Search for the cell housing the specified text and yield its (X, Y) center coordinate. 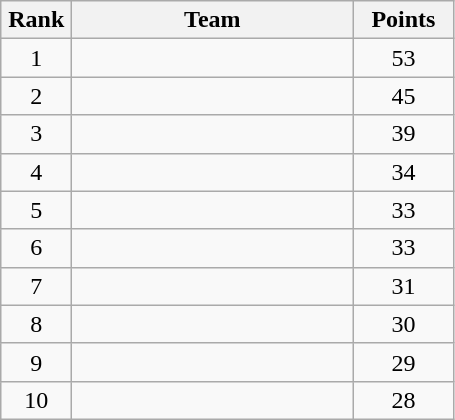
2 (36, 96)
28 (404, 400)
30 (404, 324)
29 (404, 362)
3 (36, 134)
5 (36, 210)
4 (36, 172)
7 (36, 286)
Points (404, 20)
45 (404, 96)
1 (36, 58)
10 (36, 400)
Team (212, 20)
Rank (36, 20)
31 (404, 286)
6 (36, 248)
39 (404, 134)
8 (36, 324)
34 (404, 172)
9 (36, 362)
53 (404, 58)
